Provide the (X, Y) coordinate of the cell's center where the given text is located.  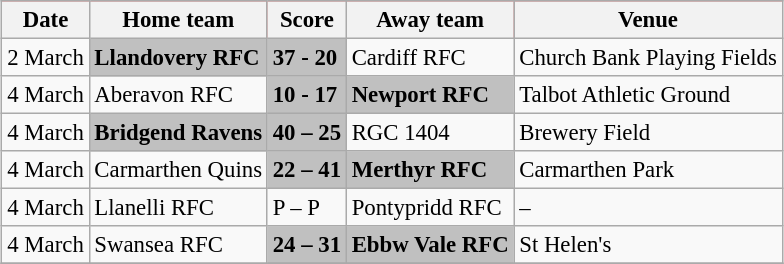
Newport RFC (430, 95)
Venue (648, 20)
RGC 1404 (430, 133)
10 - 17 (306, 95)
37 - 20 (306, 57)
Carmarthen Park (648, 170)
Brewery Field (648, 133)
Aberavon RFC (178, 95)
Merthyr RFC (430, 170)
St Helen's (648, 245)
Llandovery RFC (178, 57)
24 – 31 (306, 245)
Swansea RFC (178, 245)
Home team (178, 20)
22 – 41 (306, 170)
Bridgend Ravens (178, 133)
Ebbw Vale RFC (430, 245)
Llanelli RFC (178, 208)
2 March (46, 57)
40 – 25 (306, 133)
P – P (306, 208)
Church Bank Playing Fields (648, 57)
Date (46, 20)
Talbot Athletic Ground (648, 95)
Carmarthen Quins (178, 170)
Score (306, 20)
Pontypridd RFC (430, 208)
– (648, 208)
Away team (430, 20)
Cardiff RFC (430, 57)
